Return the [x, y] coordinate for the center point of the cell that contains the specified text.  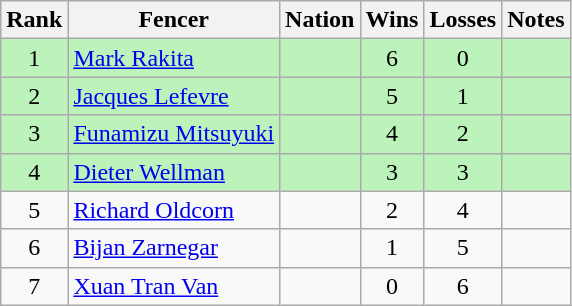
Nation [320, 20]
Funamizu Mitsuyuki [174, 134]
Fencer [174, 20]
Jacques Lefevre [174, 96]
Bijan Zarnegar [174, 248]
Richard Oldcorn [174, 210]
7 [34, 286]
Rank [34, 20]
Dieter Wellman [174, 172]
Xuan Tran Van [174, 286]
Notes [536, 20]
Mark Rakita [174, 58]
Losses [463, 20]
Wins [392, 20]
